For the text-containing cell, return its midpoint in [X, Y] coordinate format. 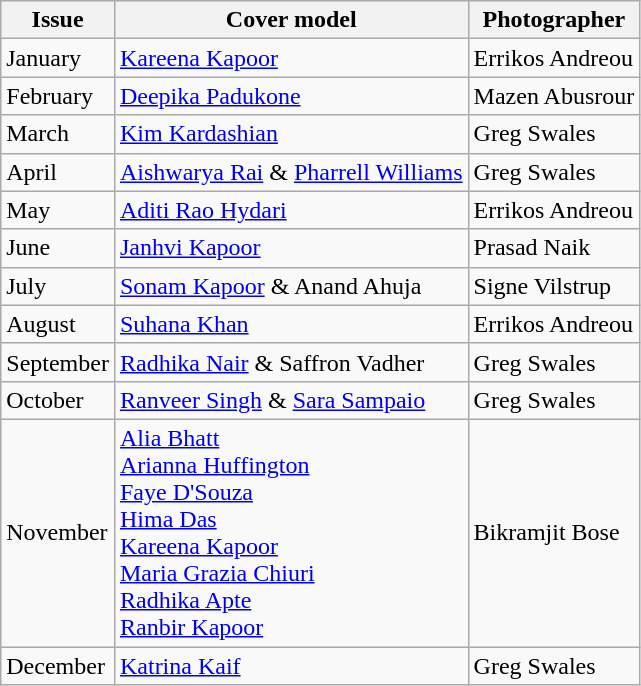
Bikramjit Bose [554, 532]
Kareena Kapoor [291, 58]
January [58, 58]
Signe Vilstrup [554, 286]
March [58, 134]
July [58, 286]
Sonam Kapoor & Anand Ahuja [291, 286]
September [58, 362]
Aishwarya Rai & Pharrell Williams [291, 172]
April [58, 172]
November [58, 532]
August [58, 324]
June [58, 248]
May [58, 210]
December [58, 665]
Prasad Naik [554, 248]
Deepika Padukone [291, 96]
Katrina Kaif [291, 665]
Ranveer Singh & Sara Sampaio [291, 400]
Mazen Abusrour [554, 96]
Suhana Khan [291, 324]
Cover model [291, 20]
Aditi Rao Hydari [291, 210]
Photographer [554, 20]
February [58, 96]
October [58, 400]
Issue [58, 20]
Kim Kardashian [291, 134]
Radhika Nair & Saffron Vadher [291, 362]
Alia BhattArianna HuffingtonFaye D'SouzaHima DasKareena Kapoor Maria Grazia Chiuri Radhika ApteRanbir Kapoor [291, 532]
Janhvi Kapoor [291, 248]
